Output the (X, Y) coordinate of the center of the cell containing the given text.  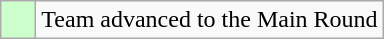
Team advanced to the Main Round (210, 20)
